Search for the cell housing the specified text and yield its [x, y] center coordinate. 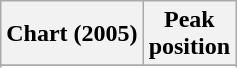
Chart (2005) [72, 34]
Peakposition [189, 34]
